Pinpoint the cell where the given text exists, returning its (x, y) midpoint coordinate. 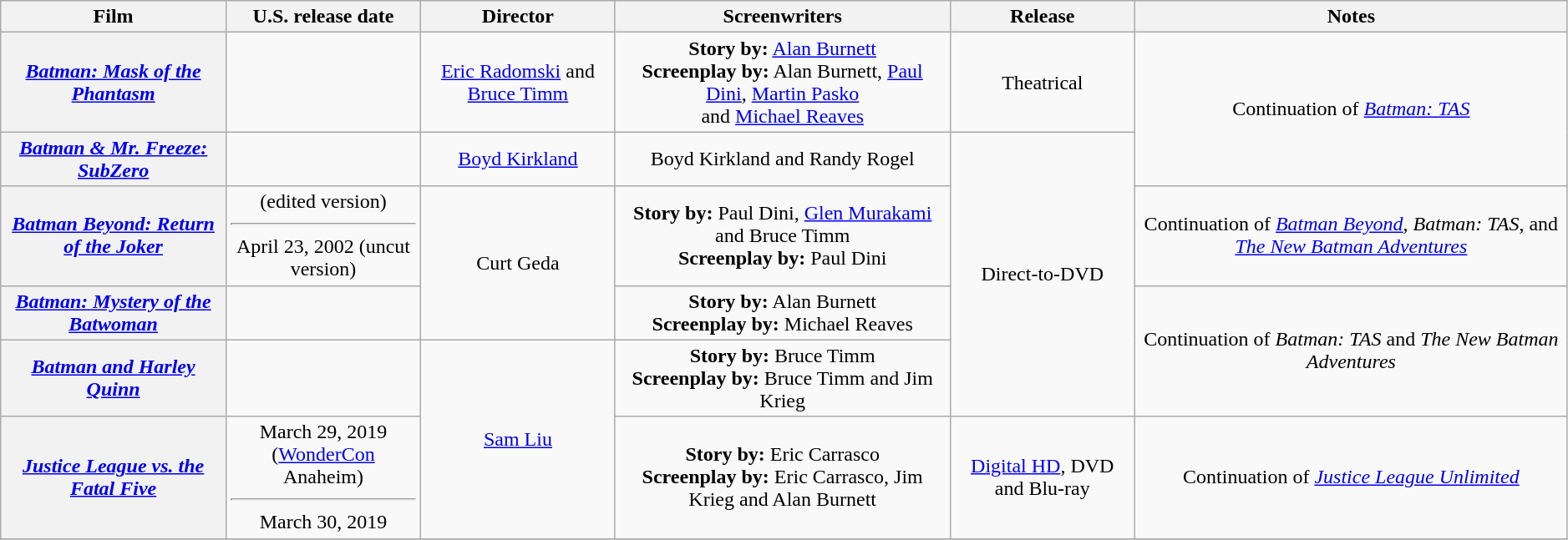
Release (1043, 17)
Batman and Harley Quinn (114, 378)
Direct-to-DVD (1043, 274)
Story by: Alan BurnettScreenplay by: Michael Reaves (782, 312)
Batman Beyond: Return of the Joker (114, 235)
U.S. release date (322, 17)
(edited version) April 23, 2002 (uncut version) (322, 235)
Justice League vs. the Fatal Five (114, 477)
Continuation of Batman Beyond, Batman: TAS, and The New Batman Adventures (1351, 235)
Theatrical (1043, 82)
Continuation of Batman: TAS and The New Batman Adventures (1351, 351)
Eric Radomski and Bruce Timm (518, 82)
Batman: Mystery of the Batwoman (114, 312)
Story by: Eric CarrascoScreenplay by: Eric Carrasco, Jim Krieg and Alan Burnett (782, 477)
Continuation of Batman: TAS (1351, 109)
Batman & Mr. Freeze: SubZero (114, 159)
Screenwriters (782, 17)
Digital HD, DVD and Blu-ray (1043, 477)
Story by: Alan BurnettScreenplay by: Alan Burnett, Paul Dini, Martin Paskoand Michael Reaves (782, 82)
Film (114, 17)
Sam Liu (518, 439)
Continuation of Justice League Unlimited (1351, 477)
Curt Geda (518, 263)
Story by: Bruce TimmScreenplay by: Bruce Timm and Jim Krieg (782, 378)
Batman: Mask of the Phantasm (114, 82)
Boyd Kirkland (518, 159)
Director (518, 17)
March 29, 2019(WonderCon Anaheim)March 30, 2019 (322, 477)
Notes (1351, 17)
Boyd Kirkland and Randy Rogel (782, 159)
Story by: Paul Dini, Glen Murakami and Bruce TimmScreenplay by: Paul Dini (782, 235)
